From the cell containing the given text, extract its center point as [x, y] coordinate. 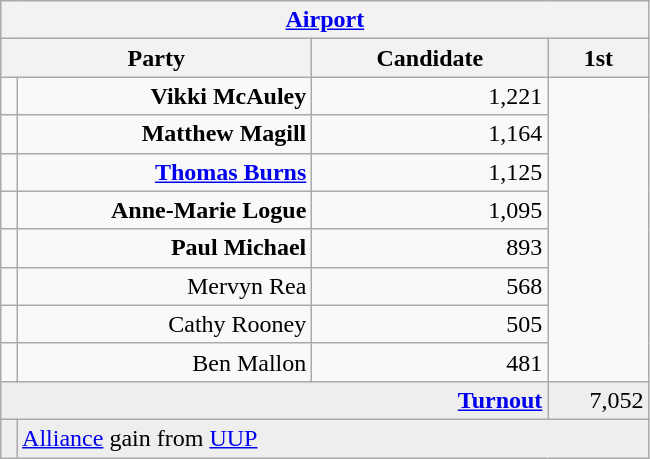
Airport [325, 20]
505 [430, 324]
Paul Michael [164, 248]
Vikki McAuley [164, 96]
1,095 [430, 210]
1,125 [430, 172]
568 [430, 286]
1,221 [430, 96]
Alliance gain from UUP [333, 438]
Ben Mallon [164, 362]
1st [598, 58]
Candidate [430, 58]
Anne-Marie Logue [164, 210]
Cathy Rooney [164, 324]
481 [430, 362]
Party [156, 58]
Matthew Magill [164, 134]
Thomas Burns [164, 172]
Mervyn Rea [164, 286]
7,052 [598, 400]
1,164 [430, 134]
893 [430, 248]
Turnout [274, 400]
